Return the (X, Y) coordinate for the center point of the cell that contains the specified text.  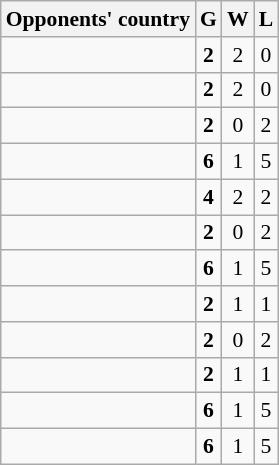
Opponents' country (98, 19)
L (266, 19)
W (238, 19)
4 (208, 197)
G (208, 19)
